Locate the cell with the specified text and output its [X, Y] center coordinate. 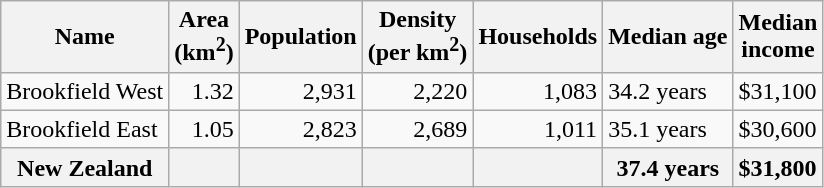
37.4 years [668, 167]
Brookfield West [85, 91]
Medianincome [778, 37]
Population [300, 37]
$31,800 [778, 167]
35.1 years [668, 129]
2,931 [300, 91]
Households [538, 37]
$31,100 [778, 91]
1,011 [538, 129]
2,220 [418, 91]
Name [85, 37]
34.2 years [668, 91]
2,689 [418, 129]
1.05 [204, 129]
Median age [668, 37]
$30,600 [778, 129]
1.32 [204, 91]
1,083 [538, 91]
New Zealand [85, 167]
Area(km2) [204, 37]
Brookfield East [85, 129]
2,823 [300, 129]
Density(per km2) [418, 37]
